Output the [X, Y] coordinate of the center of the cell containing the given text.  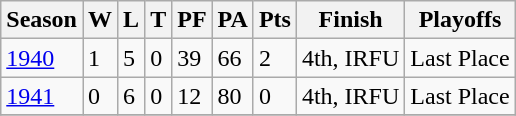
W [100, 20]
Season [42, 20]
1940 [42, 58]
1 [100, 58]
PA [232, 20]
L [132, 20]
80 [232, 96]
PF [192, 20]
39 [192, 58]
12 [192, 96]
T [158, 20]
5 [132, 58]
66 [232, 58]
Playoffs [460, 20]
Finish [350, 20]
2 [274, 58]
1941 [42, 96]
Pts [274, 20]
6 [132, 96]
